Extract the [X, Y] coordinate from the center of the cell holding the provided text.  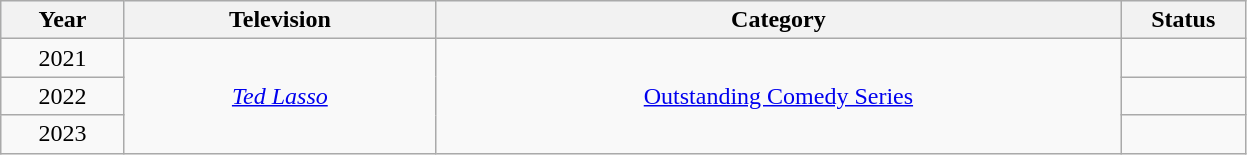
Category [778, 20]
Ted Lasso [280, 96]
2021 [63, 58]
2023 [63, 134]
Outstanding Comedy Series [778, 96]
Television [280, 20]
Status [1183, 20]
Year [63, 20]
2022 [63, 96]
